Capture the cell that displays the provided text and extract its (X, Y) central coordinate. 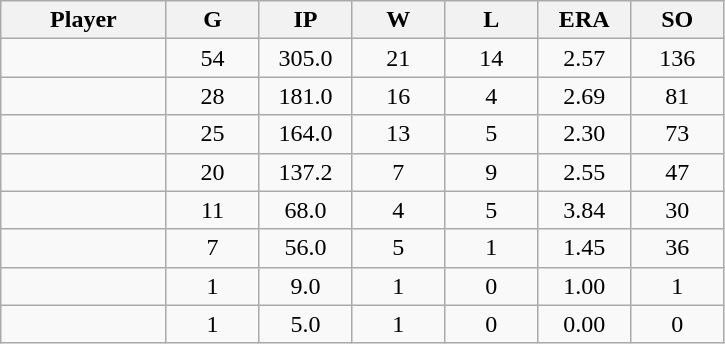
14 (492, 58)
305.0 (306, 58)
181.0 (306, 96)
81 (678, 96)
2.69 (584, 96)
0.00 (584, 324)
16 (398, 96)
W (398, 20)
56.0 (306, 248)
2.30 (584, 134)
54 (212, 58)
25 (212, 134)
1.45 (584, 248)
21 (398, 58)
11 (212, 210)
28 (212, 96)
9.0 (306, 286)
73 (678, 134)
36 (678, 248)
9 (492, 172)
164.0 (306, 134)
137.2 (306, 172)
Player (84, 20)
1.00 (584, 286)
ERA (584, 20)
3.84 (584, 210)
2.57 (584, 58)
68.0 (306, 210)
2.55 (584, 172)
IP (306, 20)
13 (398, 134)
G (212, 20)
L (492, 20)
47 (678, 172)
20 (212, 172)
30 (678, 210)
136 (678, 58)
SO (678, 20)
5.0 (306, 324)
